Output the [x, y] coordinate of the center of the cell containing the given text.  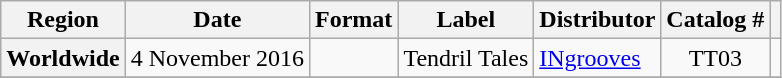
Date [217, 20]
Format [354, 20]
4 November 2016 [217, 58]
TT03 [716, 58]
Worldwide [63, 58]
Region [63, 20]
Distributor [598, 20]
Label [466, 20]
Catalog # [716, 20]
Tendril Tales [466, 58]
INgrooves [598, 58]
